Determine the [X, Y] coordinate at the center of the cell enclosing the given text.  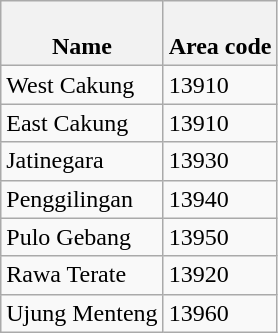
13940 [220, 199]
East Cakung [82, 123]
Pulo Gebang [82, 237]
13950 [220, 237]
West Cakung [82, 85]
Penggilingan [82, 199]
Name [82, 34]
Rawa Terate [82, 275]
Area code [220, 34]
13960 [220, 313]
Ujung Menteng [82, 313]
13930 [220, 161]
Jatinegara [82, 161]
13920 [220, 275]
